Scan for the cell matching the given text and deliver its (X, Y) coordinate at center. 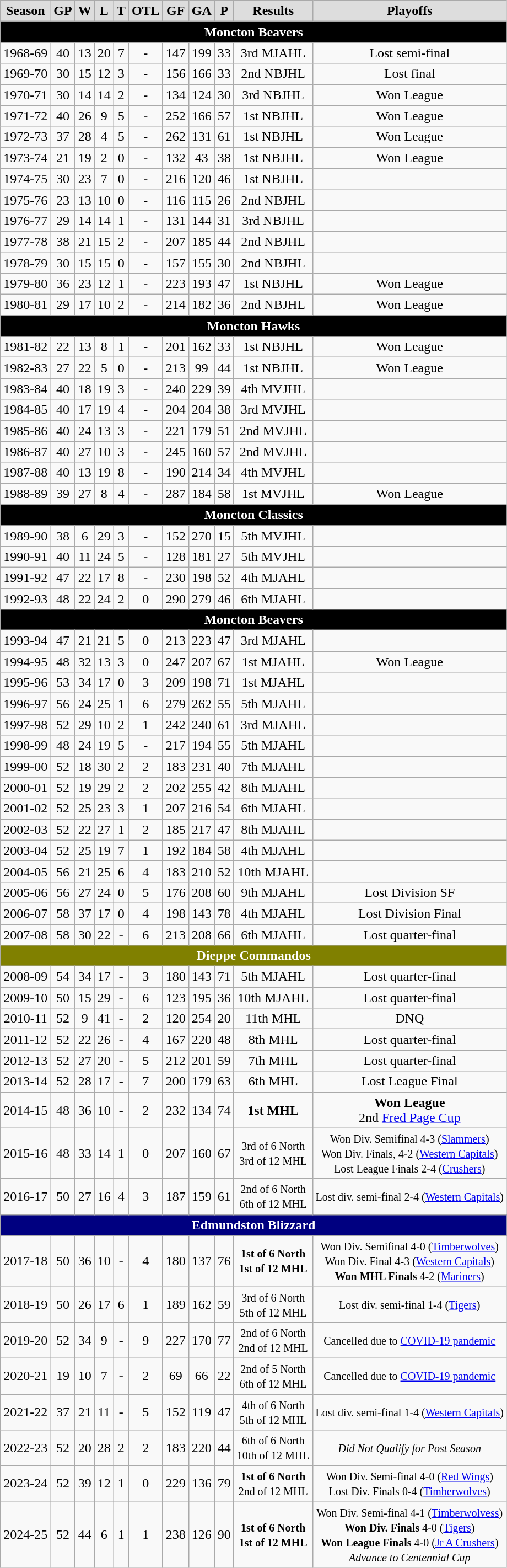
1988-89 (25, 494)
43 (202, 158)
2007-08 (25, 935)
Lost div. semi-final 1-4 (Tigers) (409, 1304)
1997-98 (25, 725)
3rd of 6 North3rd of 12 MHL (273, 1153)
2nd of 6 North2nd of 12 MHL (273, 1340)
1990-91 (25, 556)
Won Div. Semi-final 4-1 (Timberwolvess)Won Div. Finals 4-0 (Tigers)Won League Finals 4-0 (Jr A Crushers)Advance to Centennial Cup (409, 1534)
2023-24 (25, 1484)
1978-79 (25, 263)
2003-04 (25, 850)
212 (175, 1061)
227 (175, 1340)
1991-92 (25, 577)
51 (224, 431)
74 (224, 1110)
136 (202, 1484)
147 (175, 53)
2004-05 (25, 871)
2005-06 (25, 892)
P (224, 11)
16 (104, 1197)
1985-86 (25, 431)
Lost final (409, 74)
6th MHL (273, 1082)
42 (224, 788)
63 (224, 1082)
182 (202, 305)
Won Div. Semi-final 4-0 (Red Wings)Lost Div. Finals 0-4 (Timberwolves) (409, 1484)
GF (175, 11)
90 (224, 1534)
1971-72 (25, 116)
60 (224, 892)
238 (175, 1534)
1974-75 (25, 179)
2019-20 (25, 1340)
77 (224, 1340)
270 (202, 536)
290 (175, 598)
137 (202, 1261)
287 (175, 494)
Playoffs (409, 11)
Dieppe Commandos (253, 956)
124 (202, 95)
232 (175, 1110)
1996-97 (25, 704)
210 (202, 871)
255 (202, 788)
193 (202, 284)
DNQ (409, 1019)
Lost Division SF (409, 892)
199 (202, 53)
Season (25, 11)
2022-23 (25, 1448)
99 (202, 368)
194 (202, 746)
1998-99 (25, 746)
78 (224, 913)
2011-12 (25, 1040)
1970-71 (25, 95)
2008-09 (25, 977)
Did Not Qualify for Post Season (409, 1448)
170 (202, 1340)
Lost div. semi-final 2-4 (Western Capitals) (409, 1197)
Moncton Classics (253, 515)
167 (175, 1040)
2001-02 (25, 809)
2006-07 (25, 913)
GA (202, 11)
176 (175, 892)
1980-81 (25, 305)
1999-00 (25, 767)
189 (175, 1304)
6th of 6 North10th of 12 MHL (273, 1448)
Results (273, 11)
31 (224, 221)
7th MJAHL (273, 767)
Lost League Final (409, 1082)
7th MHL (273, 1061)
1979-80 (25, 284)
159 (202, 1197)
144 (202, 221)
2000-01 (25, 788)
209 (175, 683)
126 (202, 1534)
53 (63, 683)
190 (175, 473)
1973-74 (25, 158)
1969-70 (25, 74)
2012-13 (25, 1061)
242 (175, 725)
1987-88 (25, 473)
254 (202, 1019)
2016-17 (25, 1197)
2020-21 (25, 1376)
1992-93 (25, 598)
119 (202, 1412)
247 (175, 662)
Lost Division Final (409, 913)
202 (175, 788)
Won Div. Semifinal 4-0 (Timberwolves)Won Div. Final 4-3 (Western Capitals)Won MHL Finals 4-2 (Mariners) (409, 1261)
1977-78 (25, 242)
Lost div. semi-final 1-4 (Western Capitals) (409, 1412)
192 (175, 850)
Lost semi-final (409, 53)
1st of 6 North2nd of 12 MHL (273, 1484)
2014-15 (25, 1110)
156 (175, 74)
79 (224, 1484)
181 (202, 556)
T (121, 11)
1968-69 (25, 53)
245 (175, 452)
221 (175, 431)
132 (175, 158)
123 (175, 998)
3rd MVJHL (273, 410)
116 (175, 200)
76 (224, 1261)
2024-25 (25, 1534)
128 (175, 556)
1982-83 (25, 368)
115 (202, 200)
Won League 2nd Fred Page Cup (409, 1110)
1986-87 (25, 452)
W (85, 11)
2009-10 (25, 998)
Won Div. Semifinal 4-3 (Slammers)Won Div. Finals, 4-2 (Western Capitals)Lost League Finals 2-4 (Crushers) (409, 1153)
11th MHL (273, 1019)
Edmundston Blizzard (253, 1225)
L (104, 11)
32 (85, 662)
GP (63, 11)
2017-18 (25, 1261)
2nd of 5 North6th of 12 MHL (273, 1376)
155 (202, 263)
1975-76 (25, 200)
230 (175, 577)
OTL (145, 11)
9th MJAHL (273, 892)
1st MHL (273, 1110)
1989-90 (25, 536)
Moncton Hawks (253, 326)
2nd of 6 North6th of 12 MHL (273, 1197)
2010-11 (25, 1019)
1981-82 (25, 347)
2002-03 (25, 830)
2018-19 (25, 1304)
1st MVJHL (273, 494)
200 (175, 1082)
3rd of 6 North5th of 12 MHL (273, 1304)
195 (202, 998)
2021-22 (25, 1412)
1983-84 (25, 389)
1984-85 (25, 410)
8th MHL (273, 1040)
1976-77 (25, 221)
1972-73 (25, 137)
1994-95 (25, 662)
41 (104, 1019)
2013-14 (25, 1082)
157 (175, 263)
2015-16 (25, 1153)
69 (175, 1376)
187 (175, 1197)
252 (175, 116)
4th of 6 North5th of 12 MHL (273, 1412)
1995-96 (25, 683)
231 (202, 767)
1993-94 (25, 641)
